Extract the [x, y] coordinate from the center of the cell holding the provided text.  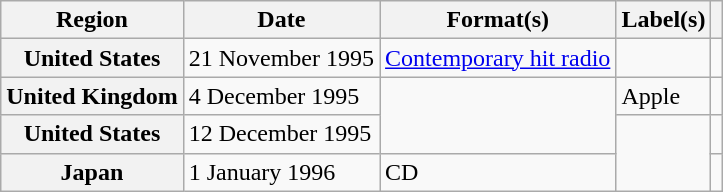
Format(s) [498, 20]
Japan [92, 172]
1 January 1996 [281, 172]
CD [498, 172]
Label(s) [664, 20]
Date [281, 20]
4 December 1995 [281, 96]
21 November 1995 [281, 58]
United Kingdom [92, 96]
12 December 1995 [281, 134]
Apple [664, 96]
Contemporary hit radio [498, 58]
Region [92, 20]
